Search for the cell housing the specified text and yield its (x, y) center coordinate. 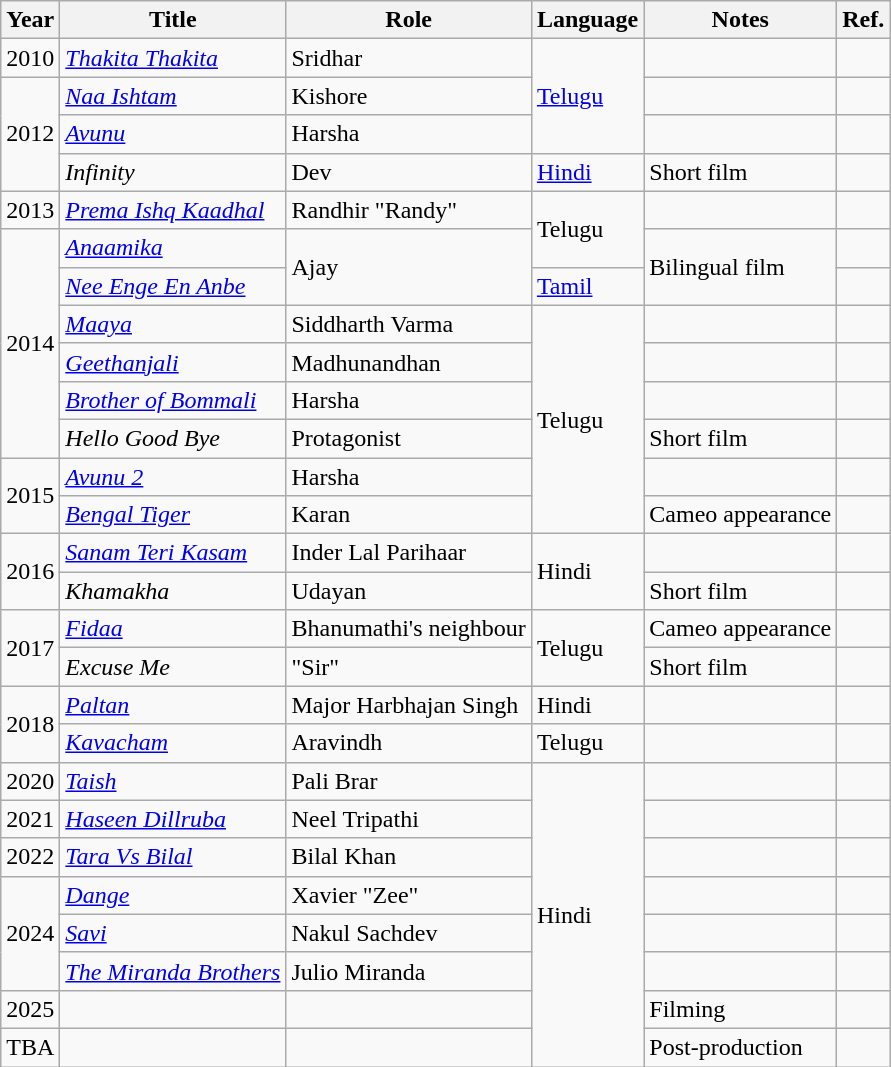
Brother of Bommali (173, 400)
"Sir" (408, 667)
Ajay (408, 267)
2021 (30, 819)
Nakul Sachdev (408, 933)
Tara Vs Bilal (173, 857)
2020 (30, 781)
Pali Brar (408, 781)
Bilingual film (740, 267)
Kavacham (173, 743)
Language (587, 20)
Neel Tripathi (408, 819)
Protagonist (408, 438)
Prema Ishq Kaadhal (173, 210)
2017 (30, 648)
Udayan (408, 591)
Madhunandhan (408, 362)
Thakita Thakita (173, 58)
Inder Lal Parihaar (408, 553)
2014 (30, 343)
Title (173, 20)
Infinity (173, 172)
Post-production (740, 1047)
Dev (408, 172)
Year (30, 20)
Taish (173, 781)
Nee Enge En Anbe (173, 286)
Avunu (173, 134)
Filming (740, 1009)
Hello Good Bye (173, 438)
The Miranda Brothers (173, 971)
2010 (30, 58)
Paltan (173, 705)
TBA (30, 1047)
Role (408, 20)
Khamakha (173, 591)
2022 (30, 857)
Savi (173, 933)
2024 (30, 933)
Avunu 2 (173, 477)
Excuse Me (173, 667)
Karan (408, 515)
Xavier "Zee" (408, 895)
Dange (173, 895)
Ref. (864, 20)
Fidaa (173, 629)
Naa Ishtam (173, 96)
2016 (30, 572)
Maaya (173, 324)
Tamil (587, 286)
Major Harbhajan Singh (408, 705)
Sanam Teri Kasam (173, 553)
2018 (30, 724)
Julio Miranda (408, 971)
Geethanjali (173, 362)
Bilal Khan (408, 857)
Kishore (408, 96)
Sridhar (408, 58)
2015 (30, 496)
2013 (30, 210)
Aravindh (408, 743)
Siddharth Varma (408, 324)
Bengal Tiger (173, 515)
Notes (740, 20)
2025 (30, 1009)
Haseen Dillruba (173, 819)
Randhir "Randy" (408, 210)
2012 (30, 134)
Bhanumathi's neighbour (408, 629)
Anaamika (173, 248)
